Detect which cell encompasses the target text, then output its [x, y] center coordinate. 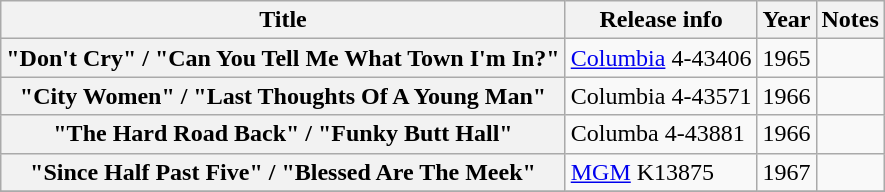
"Don't Cry" / "Can You Tell Me What Town I'm In?" [283, 58]
Notes [850, 20]
MGM K13875 [661, 172]
Title [283, 20]
"The Hard Road Back" / "Funky Butt Hall" [283, 134]
Release info [661, 20]
Columbia 4-43406 [661, 58]
Year [786, 20]
Columba 4-43881 [661, 134]
"City Women" / "Last Thoughts Of A Young Man" [283, 96]
"Since Half Past Five" / "Blessed Are The Meek" [283, 172]
1967 [786, 172]
Columbia 4-43571 [661, 96]
1965 [786, 58]
